Locate the cell with the specified text and output its (x, y) center coordinate. 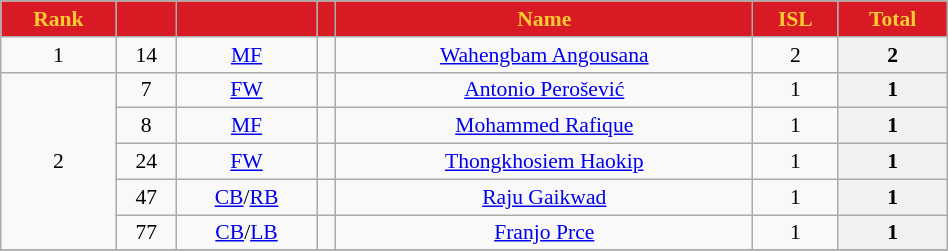
Wahengbam Angousana (544, 55)
ISL (796, 19)
Rank (58, 19)
47 (146, 197)
Antonio Perošević (544, 90)
Total (892, 19)
Franjo Prce (544, 233)
CB/RB (246, 197)
7 (146, 90)
24 (146, 162)
Thongkhosiem Haokip (544, 162)
14 (146, 55)
Mohammed Rafique (544, 126)
Raju Gaikwad (544, 197)
Name (544, 19)
CB/LB (246, 233)
77 (146, 233)
8 (146, 126)
